Output the (X, Y) coordinate of the center of the cell containing the given text.  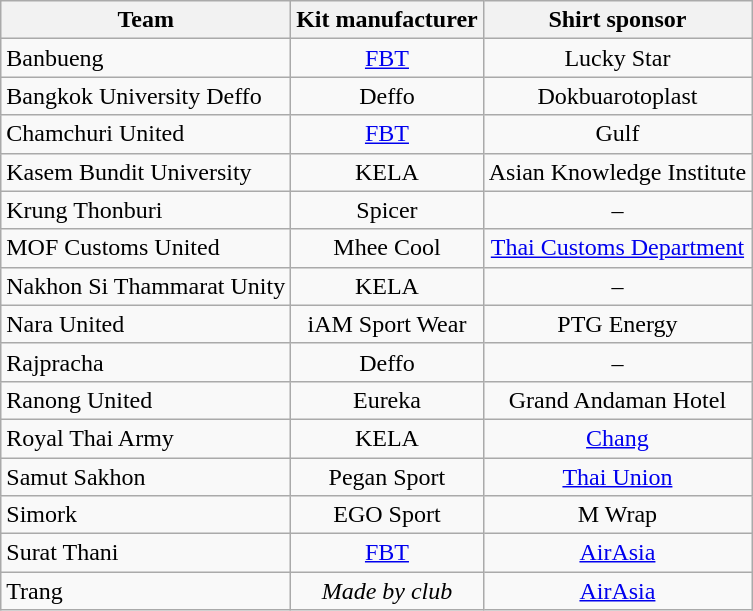
Eureka (388, 400)
Asian Knowledge Institute (617, 172)
Thai Union (617, 477)
Made by club (388, 591)
Banbueng (146, 58)
Nakhon Si Thammarat Unity (146, 286)
Trang (146, 591)
Royal Thai Army (146, 438)
Chamchuri United (146, 134)
Krung Thonburi (146, 210)
Lucky Star (617, 58)
EGO Sport (388, 515)
Kasem Bundit University (146, 172)
Surat Thani (146, 553)
Mhee Cool (388, 248)
Shirt sponsor (617, 20)
Pegan Sport (388, 477)
Samut Sakhon (146, 477)
Gulf (617, 134)
Thai Customs Department (617, 248)
Dokbuarotoplast (617, 96)
Grand Andaman Hotel (617, 400)
M Wrap (617, 515)
Simork (146, 515)
Bangkok University Deffo (146, 96)
Team (146, 20)
Rajpracha (146, 362)
Spicer (388, 210)
Ranong United (146, 400)
Kit manufacturer (388, 20)
Nara United (146, 324)
PTG Energy (617, 324)
Chang (617, 438)
MOF Customs United (146, 248)
iAM Sport Wear (388, 324)
